Scan for the cell matching the given text and deliver its (X, Y) coordinate at center. 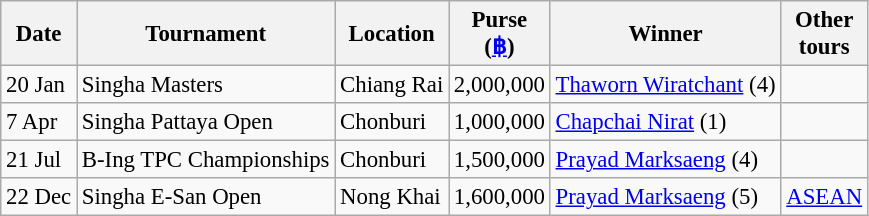
Chiang Rai (392, 85)
Date (39, 34)
B-Ing TPC Championships (205, 160)
21 Jul (39, 160)
7 Apr (39, 122)
Purse(฿) (500, 34)
Singha Pattaya Open (205, 122)
Othertours (824, 34)
Thaworn Wiratchant (4) (666, 85)
Singha E-San Open (205, 197)
20 Jan (39, 85)
Nong Khai (392, 197)
2,000,000 (500, 85)
1,000,000 (500, 122)
ASEAN (824, 197)
Prayad Marksaeng (4) (666, 160)
1,600,000 (500, 197)
Location (392, 34)
Singha Masters (205, 85)
Winner (666, 34)
Prayad Marksaeng (5) (666, 197)
Chapchai Nirat (1) (666, 122)
22 Dec (39, 197)
Tournament (205, 34)
1,500,000 (500, 160)
